Pinpoint the cell where the given text exists, returning its (x, y) midpoint coordinate. 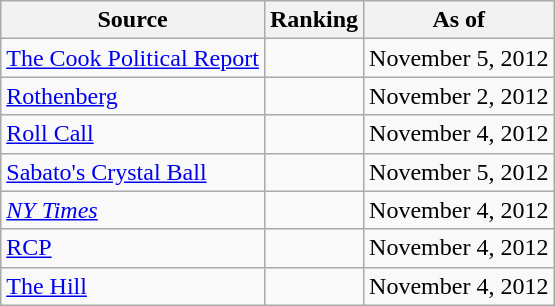
The Hill (133, 286)
The Cook Political Report (133, 58)
As of (459, 20)
NY Times (133, 210)
Sabato's Crystal Ball (133, 172)
November 2, 2012 (459, 96)
Rothenberg (133, 96)
Ranking (314, 20)
Roll Call (133, 134)
RCP (133, 248)
Source (133, 20)
